Pinpoint the cell where the given text exists, returning its [x, y] midpoint coordinate. 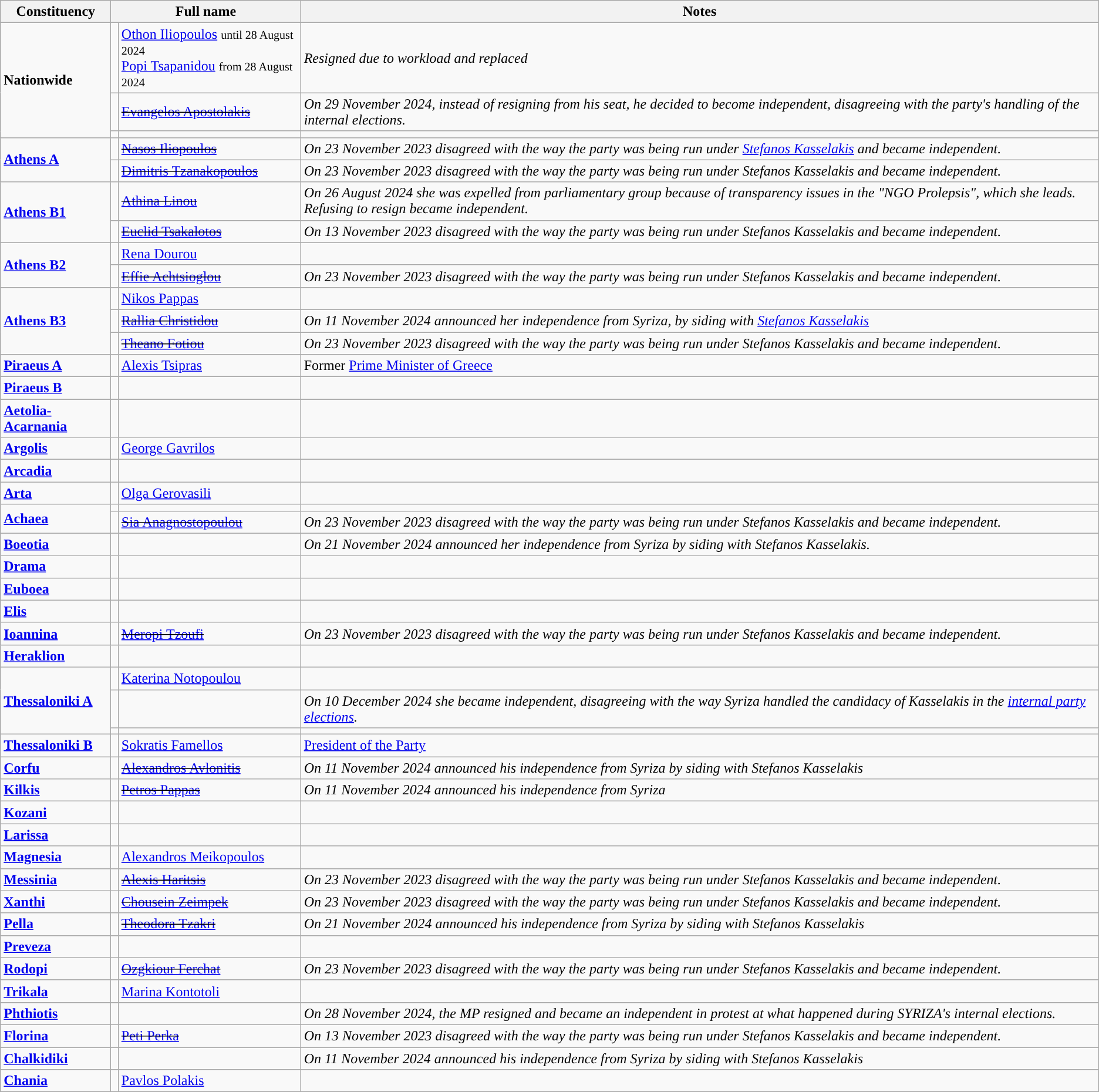
Evangelos Apostolakis [209, 112]
Sia Anagnostopoulou [209, 522]
Boeotia [56, 544]
Argolis [56, 449]
George Gavrilos [209, 449]
Nasos Iliopoulos [209, 149]
On 11 November 2024 announced his independence from Syriza [700, 790]
Athina Linou [209, 201]
Messinia [56, 879]
Ozgkiour Ferchat [209, 969]
Thessaloniki B [56, 746]
Piraeus A [56, 366]
Aetolia-Acarnania [56, 418]
Ioannina [56, 633]
On 21 November 2024 announced his independence from Syriza by siding with Stefanos Kasselakis [700, 924]
Athens B3 [56, 321]
Pavlos Polakis [209, 1081]
Othon Iliopoulos until 28 August 2024 Popi Tsapanidou from 28 August 2024 [209, 58]
Athens B2 [56, 265]
Alexandros Meikopoulos [209, 857]
Peti Perka [209, 1036]
Euclid Tsakalotos [209, 231]
Rodopi [56, 969]
Pella [56, 924]
Phthiotis [56, 1013]
Meropi Tzoufi [209, 633]
Magnesia [56, 857]
Theodora Tzakri [209, 924]
Notes [700, 12]
Nationwide [56, 80]
Rallia Christidou [209, 321]
Rena Dourou [209, 254]
Theano Fotiou [209, 343]
On 21 November 2024 announced her independence from Syriza by siding with Stefanos Kasselakis. [700, 544]
Chania [56, 1081]
On 10 December 2024 she became independent, disagreeing with the way Syriza handled the candidacy of Kasselakis in the internal party elections. [700, 708]
Kozani [56, 813]
Alexis Tsipras [209, 366]
Sokratis Famellos [209, 746]
Katerina Notopoulou [209, 678]
Xanthi [56, 902]
President of the Party [700, 746]
Athens B1 [56, 213]
Petros Pappas [209, 790]
Dimitris Tzanakopoulos [209, 171]
Piraeus B [56, 388]
Drama [56, 567]
Trikala [56, 991]
Corfu [56, 768]
Heraklion [56, 656]
Arcadia [56, 471]
Resigned due to workload and replaced [700, 58]
Arta [56, 493]
Elis [56, 611]
Larissa [56, 835]
Former Prime Minister of Greece [700, 366]
Thessaloniki A [56, 700]
Florina [56, 1036]
Alexis Haritsis [209, 879]
Chousein Zeimpek [209, 902]
Constituency [56, 12]
Effie Achtsioglou [209, 276]
On 28 November 2024, the MP resigned and became an independent in protest at what happened during SYRIZA's internal elections. [700, 1013]
Marina Kontotoli [209, 991]
Chalkidiki [56, 1059]
Olga Gerovasili [209, 493]
Nikos Pappas [209, 298]
Athens A [56, 160]
Preveza [56, 946]
Kilkis [56, 790]
On 11 November 2024 announced her independence from Syriza, by siding with Stefanos Kasselakis [700, 321]
Achaea [56, 519]
Alexandros Avlonitis [209, 768]
Full name [205, 12]
Euboea [56, 589]
